Return the (x, y) coordinate for the center point of the cell that contains the specified text.  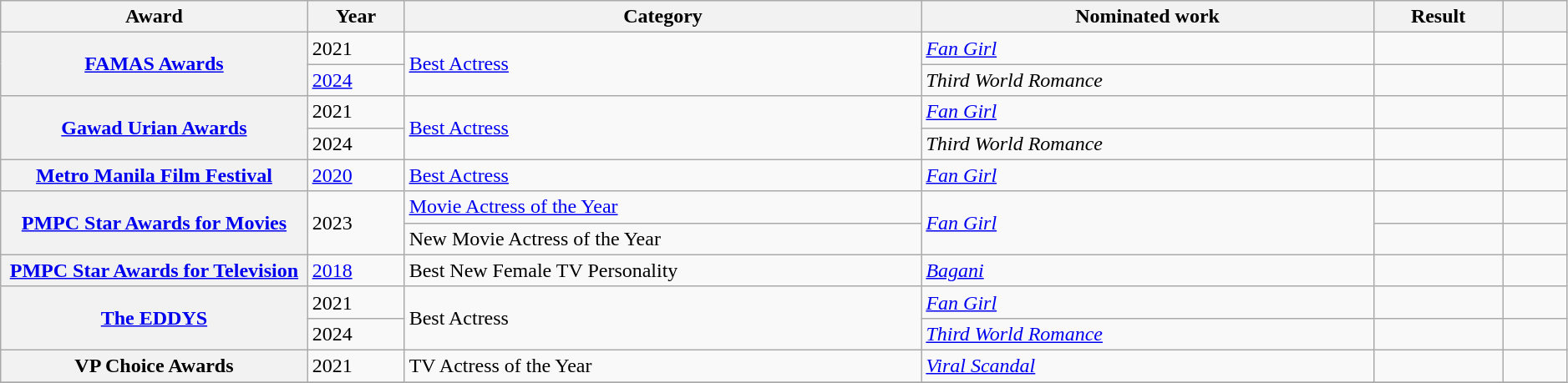
Nominated work (1148, 17)
Metro Manila Film Festival (154, 175)
2018 (356, 270)
2020 (356, 175)
New Movie Actress of the Year (663, 239)
2023 (356, 223)
Viral Scandal (1148, 365)
Bagani (1148, 270)
The EDDYS (154, 318)
Best New Female TV Personality (663, 270)
FAMAS Awards (154, 64)
PMPC Star Awards for Movies (154, 223)
Movie Actress of the Year (663, 207)
Result (1439, 17)
Award (154, 17)
PMPC Star Awards for Television (154, 270)
TV Actress of the Year (663, 365)
Year (356, 17)
Gawad Urian Awards (154, 128)
VP Choice Awards (154, 365)
Category (663, 17)
